Locate the cell with the specified text and output its (x, y) center coordinate. 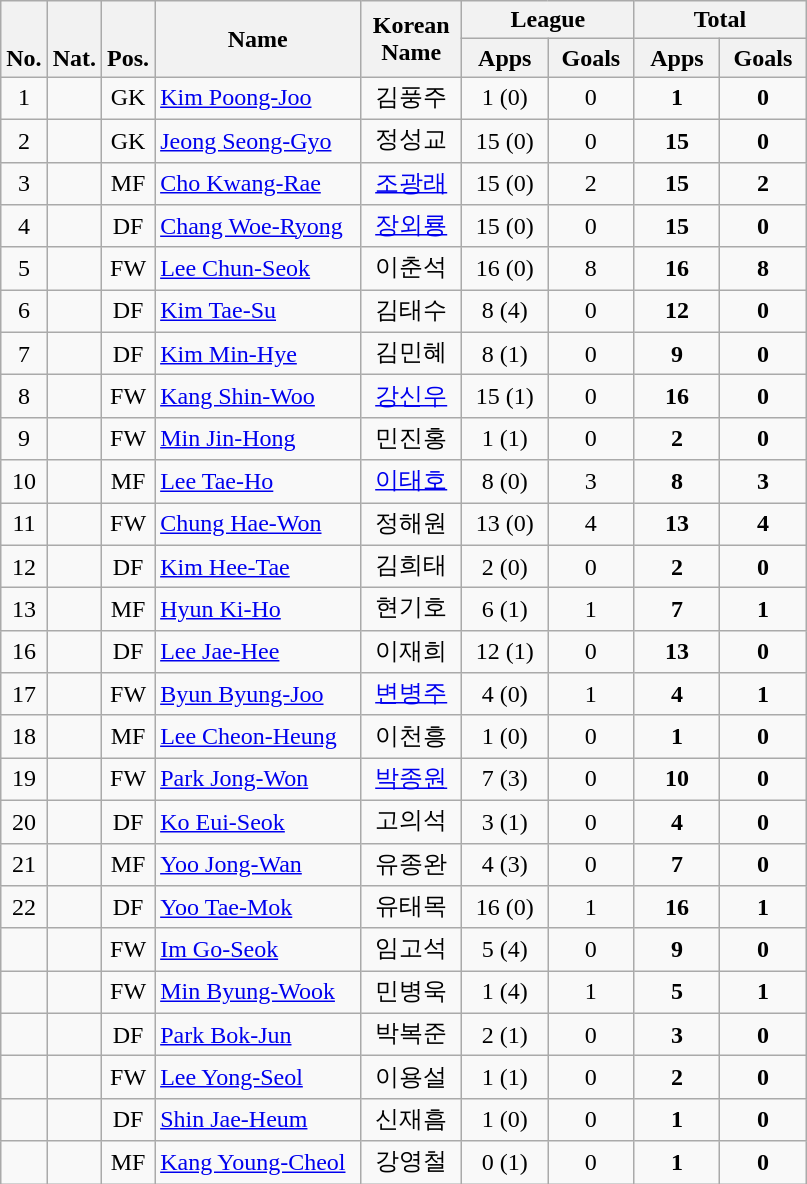
민병욱 (412, 992)
4 (0) (505, 694)
이춘석 (412, 268)
현기호 (412, 610)
3 (1) (505, 822)
이용설 (412, 1078)
김풍주 (412, 98)
7 (3) (505, 780)
신재흠 (412, 1120)
Kang Young-Cheol (258, 1162)
이재희 (412, 652)
Chang Woe-Ryong (258, 226)
조광래 (412, 184)
장외룡 (412, 226)
6 (24, 312)
Kim Min-Hye (258, 354)
Pos. (128, 39)
21 (24, 864)
Name (258, 39)
13 (0) (505, 524)
22 (24, 908)
1 (4) (505, 992)
Byun Byung-Joo (258, 694)
이천흥 (412, 736)
박종원 (412, 780)
6 (1) (505, 610)
김희태 (412, 566)
강신우 (412, 396)
18 (24, 736)
Min Jin-Hong (258, 438)
Lee Tae-Ho (258, 482)
KoreanName (412, 39)
2 (1) (505, 1034)
4 (3) (505, 864)
정해원 (412, 524)
8 (1) (505, 354)
11 (24, 524)
고의석 (412, 822)
김민혜 (412, 354)
Kim Poong-Joo (258, 98)
Yoo Jong-Wan (258, 864)
5 (4) (505, 950)
20 (24, 822)
Cho Kwang-Rae (258, 184)
Total (720, 20)
유태목 (412, 908)
12 (1) (505, 652)
17 (24, 694)
Min Byung-Wook (258, 992)
Im Go-Seok (258, 950)
Hyun Ki-Ho (258, 610)
2 (0) (505, 566)
8 (4) (505, 312)
Lee Chun-Seok (258, 268)
Shin Jae-Heum (258, 1120)
Kim Hee-Tae (258, 566)
Yoo Tae-Mok (258, 908)
Kang Shin-Woo (258, 396)
Lee Cheon-Heung (258, 736)
Lee Yong-Seol (258, 1078)
Ko Eui-Seok (258, 822)
No. (24, 39)
0 (1) (505, 1162)
Chung Hae-Won (258, 524)
임고석 (412, 950)
박복준 (412, 1034)
8 (0) (505, 482)
이태호 (412, 482)
19 (24, 780)
Lee Jae-Hee (258, 652)
정성교 (412, 140)
민진홍 (412, 438)
강영철 (412, 1162)
Park Bok-Jun (258, 1034)
유종완 (412, 864)
15 (1) (505, 396)
김태수 (412, 312)
Park Jong-Won (258, 780)
League (548, 20)
Jeong Seong-Gyo (258, 140)
변병주 (412, 694)
Kim Tae-Su (258, 312)
Nat. (74, 39)
